Detect which cell encompasses the target text, then output its [x, y] center coordinate. 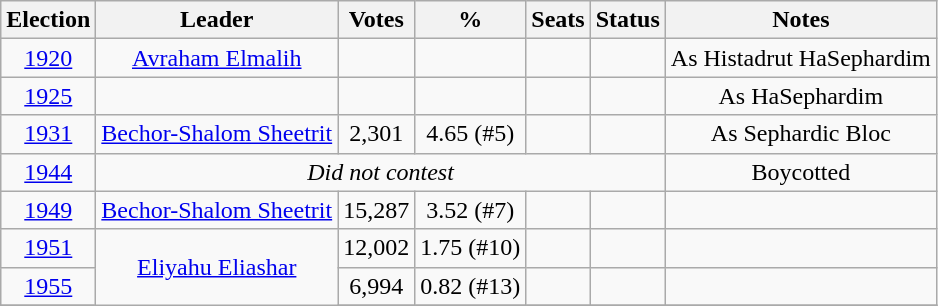
4.65 (#5) [470, 134]
1.75 (#10) [470, 248]
1944 [48, 172]
Leader [217, 20]
3.52 (#7) [470, 210]
12,002 [376, 248]
Status [628, 20]
1951 [48, 248]
1949 [48, 210]
15,287 [376, 210]
As Histadrut HaSephardim [800, 58]
0.82 (#13) [470, 286]
6,994 [376, 286]
Notes [800, 20]
1925 [48, 96]
1920 [48, 58]
1931 [48, 134]
As HaSephardim [800, 96]
Election [48, 20]
Avraham Elmalih [217, 58]
Votes [376, 20]
1955 [48, 286]
2,301 [376, 134]
Seats [558, 20]
Boycotted [800, 172]
Did not contest [380, 172]
As Sephardic Bloc [800, 134]
% [470, 20]
Eliyahu Eliashar [217, 267]
